For the text-containing cell, return its midpoint in [X, Y] coordinate format. 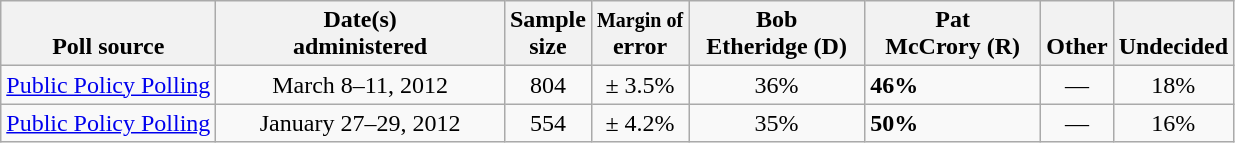
35% [777, 123]
18% [1173, 85]
Margin oferror [640, 34]
50% [953, 123]
Undecided [1173, 34]
46% [953, 85]
16% [1173, 123]
Samplesize [548, 34]
Date(s)administered [360, 34]
Poll source [108, 34]
554 [548, 123]
36% [777, 85]
± 3.5% [640, 85]
January 27–29, 2012 [360, 123]
March 8–11, 2012 [360, 85]
Other [1077, 34]
± 4.2% [640, 123]
BobEtheridge (D) [777, 34]
PatMcCrory (R) [953, 34]
804 [548, 85]
